Determine the (X, Y) coordinate at the center of the cell enclosing the given text.  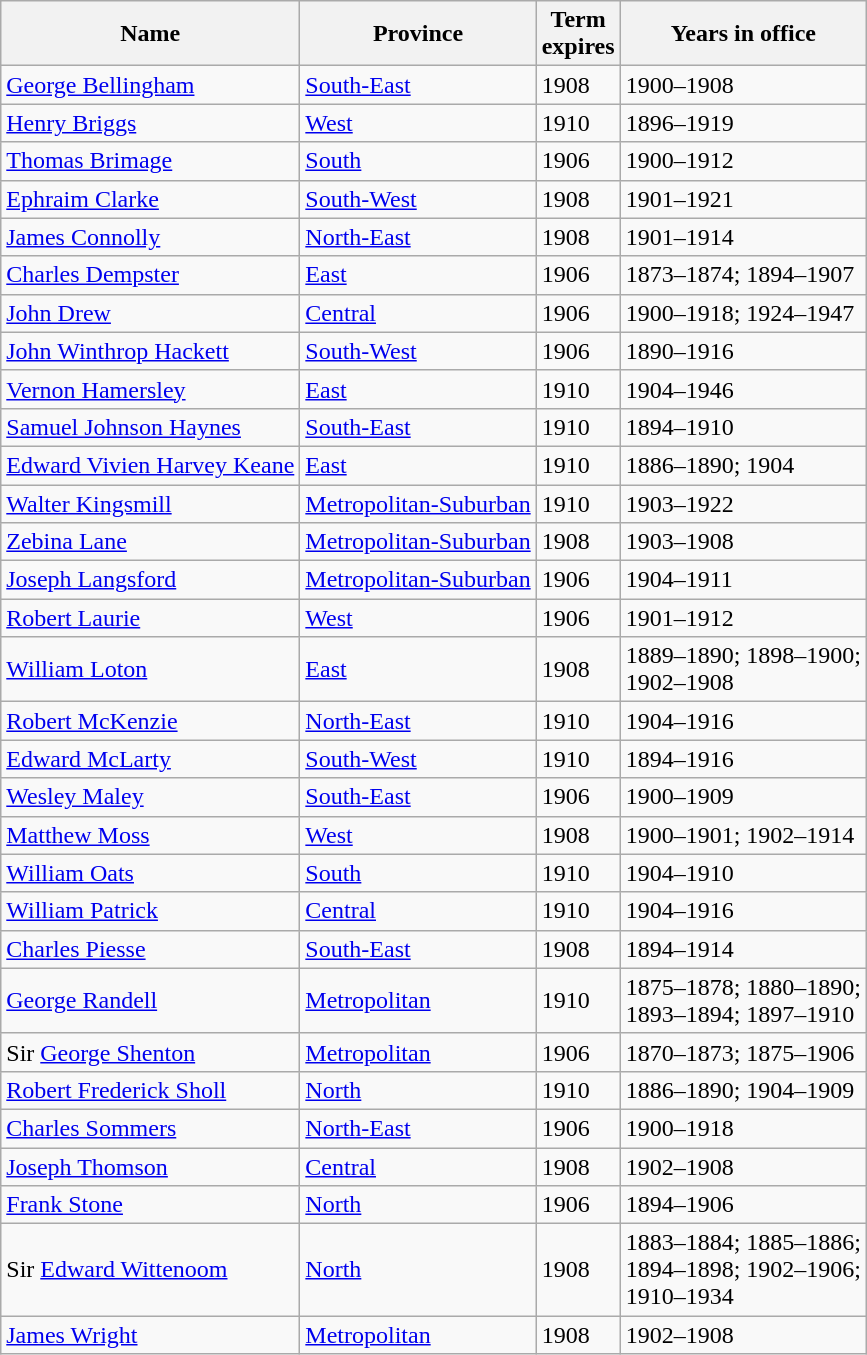
William Patrick (150, 911)
1904–1910 (743, 873)
1900–1918; 1924–1947 (743, 313)
1900–1909 (743, 797)
1900–1908 (743, 85)
William Loton (150, 670)
1894–1914 (743, 949)
John Winthrop Hackett (150, 351)
Frank Stone (150, 1205)
Vernon Hamersley (150, 389)
Robert Laurie (150, 618)
John Drew (150, 313)
Zebina Lane (150, 542)
George Randell (150, 1000)
Matthew Moss (150, 835)
Henry Briggs (150, 123)
Joseph Thomson (150, 1167)
1903–1922 (743, 503)
1903–1908 (743, 542)
1900–1912 (743, 161)
1901–1914 (743, 237)
George Bellingham (150, 85)
Charles Sommers (150, 1128)
1889–1890; 1898–1900;1902–1908 (743, 670)
Charles Piesse (150, 949)
James Wright (150, 1335)
1873–1874; 1894–1907 (743, 275)
1901–1912 (743, 618)
Termexpires (578, 34)
Edward McLarty (150, 759)
Ephraim Clarke (150, 199)
1883–1884; 1885–1886;1894–1898; 1902–1906;1910–1934 (743, 1270)
1875–1878; 1880–1890;1893–1894; 1897–1910 (743, 1000)
1890–1916 (743, 351)
1894–1906 (743, 1205)
Joseph Langsford (150, 580)
Robert Frederick Sholl (150, 1090)
Province (418, 34)
Sir Edward Wittenoom (150, 1270)
Robert McKenzie (150, 721)
William Oats (150, 873)
1894–1910 (743, 427)
Charles Dempster (150, 275)
Years in office (743, 34)
1886–1890; 1904–1909 (743, 1090)
1900–1901; 1902–1914 (743, 835)
Name (150, 34)
Sir George Shenton (150, 1052)
1900–1918 (743, 1128)
Edward Vivien Harvey Keane (150, 465)
Wesley Maley (150, 797)
1886–1890; 1904 (743, 465)
Thomas Brimage (150, 161)
1904–1911 (743, 580)
1904–1946 (743, 389)
1901–1921 (743, 199)
1870–1873; 1875–1906 (743, 1052)
1894–1916 (743, 759)
1896–1919 (743, 123)
Samuel Johnson Haynes (150, 427)
James Connolly (150, 237)
Walter Kingsmill (150, 503)
